Determine the [X, Y] coordinate at the center of the cell enclosing the given text.  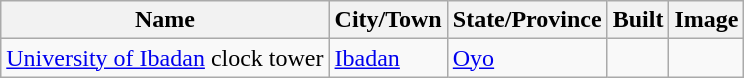
Name [165, 20]
Oyo [527, 58]
State/Province [527, 20]
University of Ibadan clock tower [165, 58]
City/Town [388, 20]
Ibadan [388, 58]
Image [706, 20]
Built [638, 20]
